Pinpoint the cell where the given text exists, returning its (x, y) midpoint coordinate. 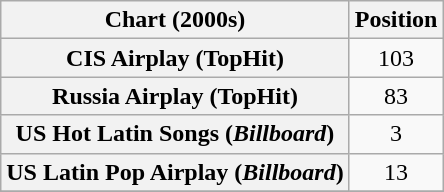
US Hot Latin Songs (Billboard) (175, 134)
103 (396, 58)
Chart (2000s) (175, 20)
Position (396, 20)
CIS Airplay (TopHit) (175, 58)
13 (396, 172)
83 (396, 96)
Russia Airplay (TopHit) (175, 96)
US Latin Pop Airplay (Billboard) (175, 172)
3 (396, 134)
